Return the [X, Y] coordinate for the center point of the cell that contains the specified text.  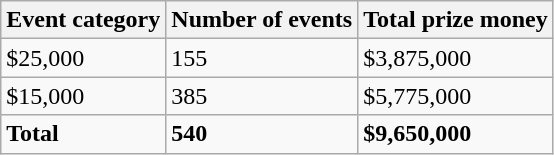
Event category [84, 20]
Total [84, 134]
385 [262, 96]
$15,000 [84, 96]
$25,000 [84, 58]
$5,775,000 [456, 96]
Total prize money [456, 20]
$3,875,000 [456, 58]
Number of events [262, 20]
540 [262, 134]
155 [262, 58]
$9,650,000 [456, 134]
